Return (X, Y) of the center of cell containing provided text 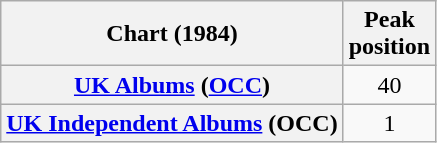
40 (389, 85)
UK Albums (OCC) (172, 85)
1 (389, 123)
Chart (1984) (172, 34)
UK Independent Albums (OCC) (172, 123)
Peakposition (389, 34)
